From the cell containing the given text, extract its center point as (x, y) coordinate. 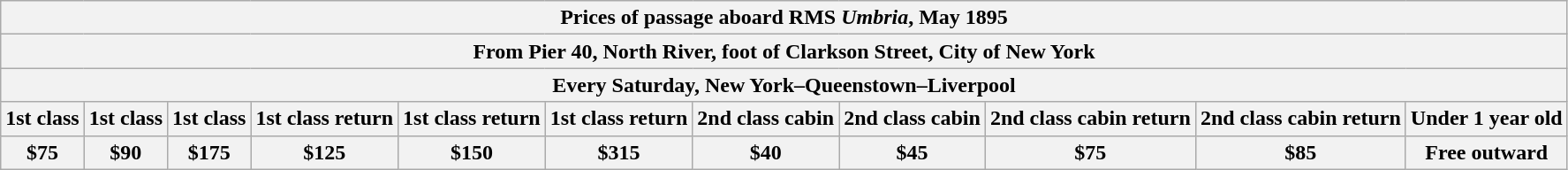
Every Saturday, New York–Queenstown–Liverpool (784, 85)
$85 (1300, 152)
$175 (209, 152)
Prices of passage aboard RMS Umbria, May 1895 (784, 18)
$315 (618, 152)
$45 (913, 152)
From Pier 40, North River, foot of Clarkson Street, City of New York (784, 51)
Free outward (1486, 152)
$150 (472, 152)
$90 (125, 152)
Under 1 year old (1486, 119)
$125 (325, 152)
$40 (766, 152)
